Detect which cell encompasses the target text, then output its [x, y] center coordinate. 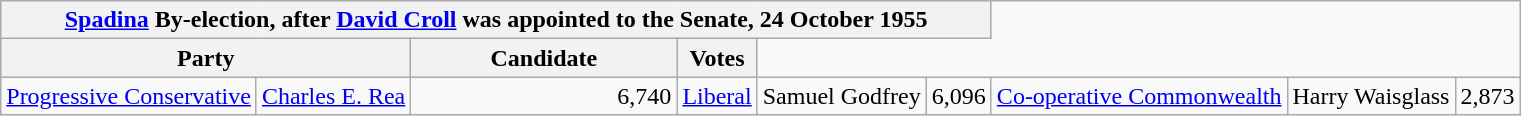
Progressive Conservative [129, 96]
6,096 [958, 96]
Samuel Godfrey [842, 96]
Charles E. Rea [333, 96]
Votes [717, 58]
Liberal [717, 96]
Harry Waisglass [1371, 96]
2,873 [1488, 96]
Co-operative Commonwealth [1139, 96]
Party [206, 58]
Spadina By-election, after David Croll was appointed to the Senate, 24 October 1955 [496, 20]
6,740 [544, 96]
Candidate [544, 58]
